Output the (X, Y) coordinate of the center of the cell containing the given text.  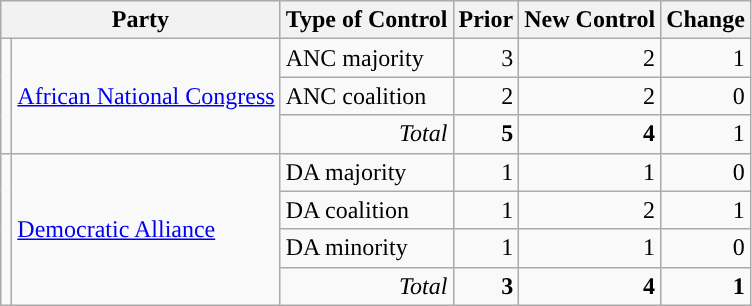
5 (486, 134)
Change (706, 20)
ANC coalition (366, 96)
New Control (590, 20)
Democratic Alliance (146, 229)
DA coalition (366, 210)
ANC majority (366, 58)
Party (140, 20)
DA majority (366, 172)
Prior (486, 20)
DA minority (366, 248)
African National Congress (146, 96)
Type of Control (366, 20)
